Identify which cell holds the provided text, then report its (X, Y) central coordinate. 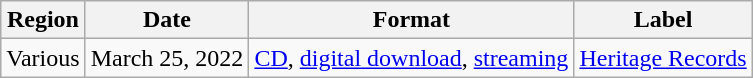
Various (43, 58)
March 25, 2022 (167, 58)
Date (167, 20)
CD, digital download, streaming (412, 58)
Region (43, 20)
Label (663, 20)
Format (412, 20)
Heritage Records (663, 58)
